Return the [X, Y] coordinate for the center point of the cell that contains the specified text.  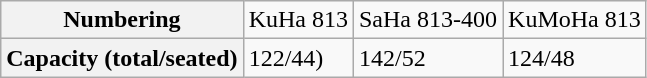
122/44) [298, 58]
KuHa 813 [298, 20]
SaHa 813-400 [428, 20]
KuMoHa 813 [575, 20]
Capacity (total/seated) [122, 58]
Numbering [122, 20]
124/48 [575, 58]
142/52 [428, 58]
